Pinpoint the cell where the given text exists, returning its [x, y] midpoint coordinate. 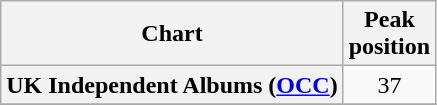
UK Independent Albums (OCC) [172, 85]
Chart [172, 34]
Peakposition [389, 34]
37 [389, 85]
